Output the (X, Y) coordinate of the center of the cell containing the given text.  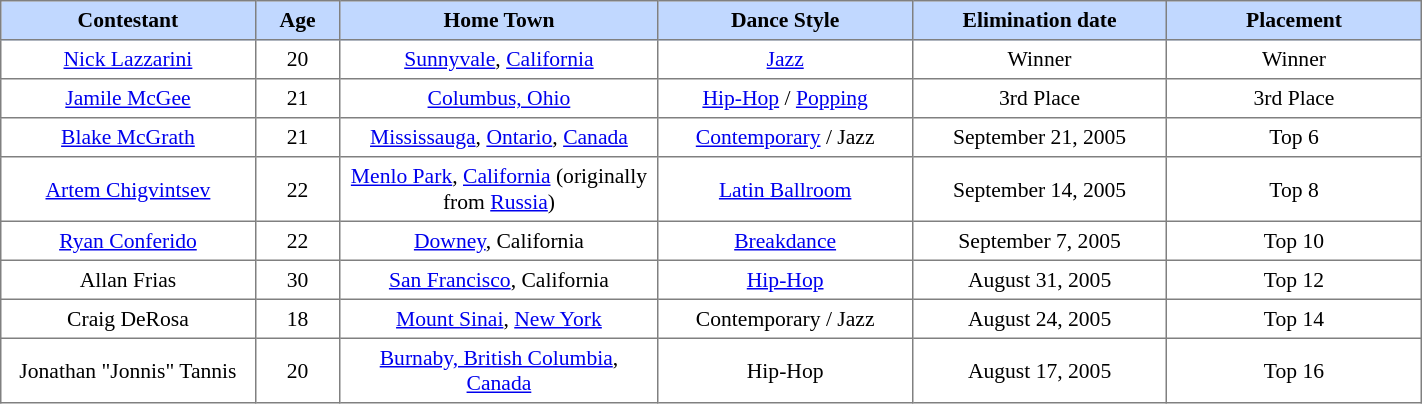
Breakdance (785, 240)
Jamile McGee (128, 98)
Columbus, Ohio (499, 98)
Placement (1294, 20)
Elimination date (1039, 20)
September 14, 2005 (1039, 189)
Craig DeRosa (128, 318)
Top 6 (1294, 138)
Artem Chigvintsev (128, 189)
Jonathan "Jonnis" Tannis (128, 370)
18 (298, 318)
August 24, 2005 (1039, 318)
Sunnyvale, California (499, 60)
Downey, California (499, 240)
Top 10 (1294, 240)
30 (298, 280)
Top 16 (1294, 370)
September 7, 2005 (1039, 240)
Age (298, 20)
Home Town (499, 20)
August 17, 2005 (1039, 370)
San Francisco, California (499, 280)
August 31, 2005 (1039, 280)
Contestant (128, 20)
Top 8 (1294, 189)
Top 12 (1294, 280)
Ryan Conferido (128, 240)
Mississauga, Ontario, Canada (499, 138)
Allan Frias (128, 280)
Jazz (785, 60)
September 21, 2005 (1039, 138)
Mount Sinai, New York (499, 318)
Burnaby, British Columbia, Canada (499, 370)
Latin Ballroom (785, 189)
Blake McGrath (128, 138)
Top 14 (1294, 318)
Hip-Hop / Popping (785, 98)
Menlo Park, California (originally from Russia) (499, 189)
Dance Style (785, 20)
Nick Lazzarini (128, 60)
